For the text-containing cell, return its midpoint in (X, Y) coordinate format. 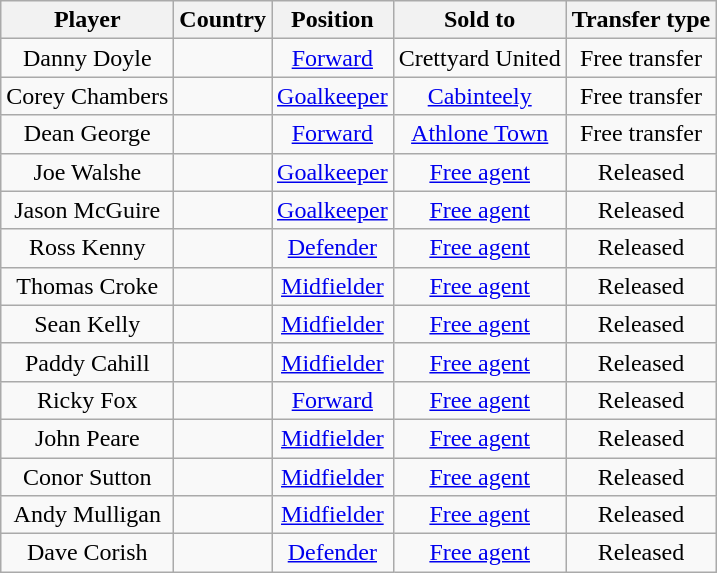
Dave Corish (88, 553)
Conor Sutton (88, 477)
Dean George (88, 134)
Sold to (480, 20)
Country (223, 20)
Transfer type (640, 20)
Joe Walshe (88, 172)
Ricky Fox (88, 400)
Athlone Town (480, 134)
Sean Kelly (88, 324)
Paddy Cahill (88, 362)
Corey Chambers (88, 96)
Thomas Croke (88, 286)
Cabinteely (480, 96)
Player (88, 20)
Position (333, 20)
Ross Kenny (88, 248)
Danny Doyle (88, 58)
Jason McGuire (88, 210)
Andy Mulligan (88, 515)
John Peare (88, 438)
Crettyard United (480, 58)
